Return the (x, y) coordinate for the center point of the cell that contains the specified text.  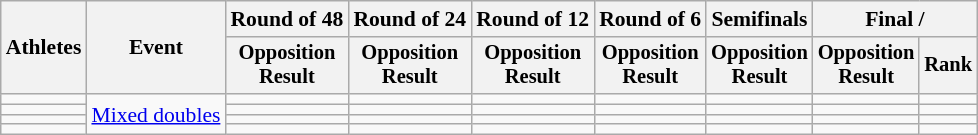
Final / (895, 19)
Mixed doubles (156, 114)
Round of 48 (286, 19)
Rank (948, 66)
Athletes (44, 48)
Round of 12 (532, 19)
Round of 6 (650, 19)
Round of 24 (410, 19)
Event (156, 48)
Semifinals (760, 19)
